For the text-containing cell, return its midpoint in [x, y] coordinate format. 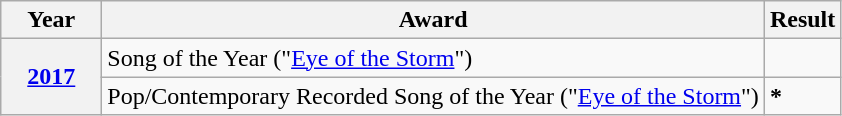
Year [52, 20]
Pop/Contemporary Recorded Song of the Year ("Eye of the Storm") [434, 96]
2017 [52, 77]
Award [434, 20]
Result [802, 20]
Song of the Year ("Eye of the Storm") [434, 58]
* [802, 96]
